From the cell containing the given text, extract its center point as [x, y] coordinate. 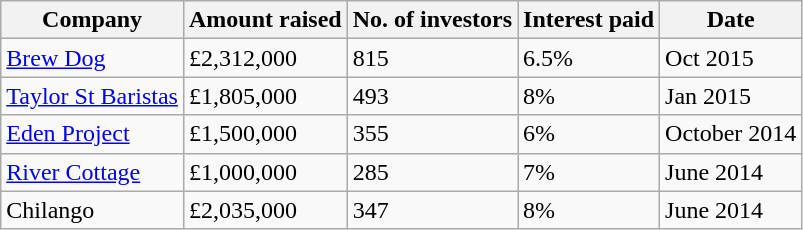
493 [432, 96]
Taylor St Baristas [92, 96]
£1,805,000 [265, 96]
Company [92, 20]
815 [432, 58]
£2,035,000 [265, 210]
Amount raised [265, 20]
£1,000,000 [265, 172]
£1,500,000 [265, 134]
Interest paid [589, 20]
No. of investors [432, 20]
£2,312,000 [265, 58]
6% [589, 134]
6.5% [589, 58]
Chilango [92, 210]
Jan 2015 [731, 96]
Brew Dog [92, 58]
347 [432, 210]
7% [589, 172]
285 [432, 172]
Eden Project [92, 134]
October 2014 [731, 134]
River Cottage [92, 172]
Oct 2015 [731, 58]
Date [731, 20]
355 [432, 134]
